Detect which cell encompasses the target text, then output its (x, y) center coordinate. 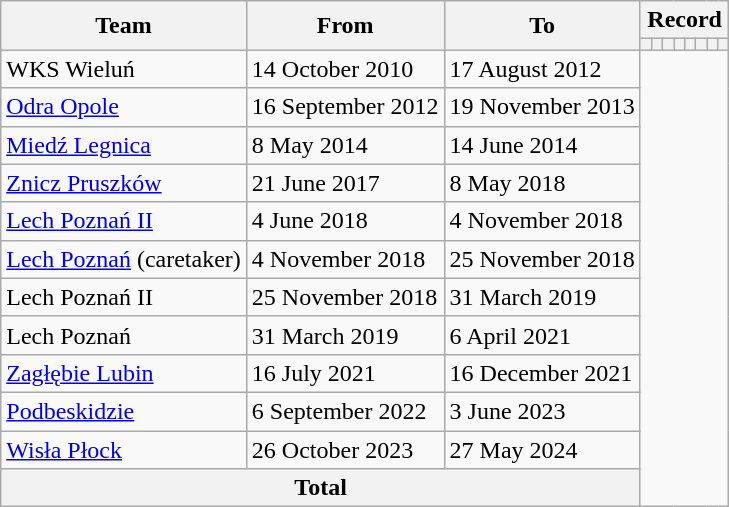
From (345, 26)
16 July 2021 (345, 373)
Wisła Płock (124, 449)
8 May 2014 (345, 145)
3 June 2023 (542, 411)
Lech Poznań (caretaker) (124, 259)
21 June 2017 (345, 183)
To (542, 26)
19 November 2013 (542, 107)
Lech Poznań (124, 335)
Team (124, 26)
16 December 2021 (542, 373)
Znicz Pruszków (124, 183)
Miedź Legnica (124, 145)
Zagłębie Lubin (124, 373)
Odra Opole (124, 107)
4 June 2018 (345, 221)
8 May 2018 (542, 183)
Total (321, 488)
14 June 2014 (542, 145)
6 April 2021 (542, 335)
Record (684, 20)
16 September 2012 (345, 107)
27 May 2024 (542, 449)
17 August 2012 (542, 69)
WKS Wieluń (124, 69)
14 October 2010 (345, 69)
Podbeskidzie (124, 411)
26 October 2023 (345, 449)
6 September 2022 (345, 411)
